Locate the cell with the specified text and output its (X, Y) center coordinate. 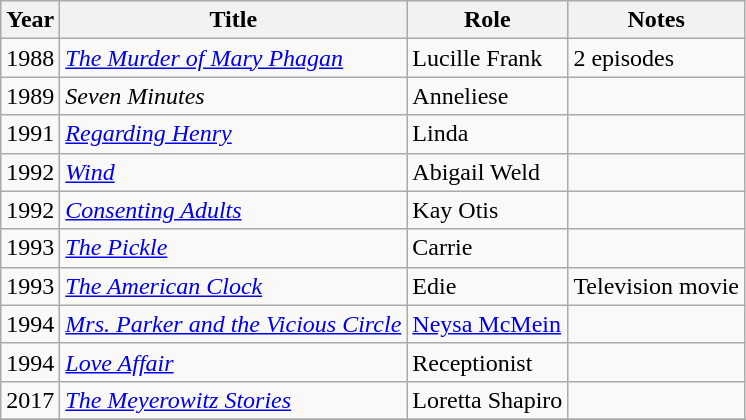
The Pickle (234, 248)
2 episodes (656, 58)
The American Clock (234, 286)
Year (30, 20)
1988 (30, 58)
Television movie (656, 286)
Receptionist (488, 362)
Linda (488, 134)
Lucille Frank (488, 58)
Kay Otis (488, 210)
Consenting Adults (234, 210)
Carrie (488, 248)
Edie (488, 286)
Love Affair (234, 362)
Loretta Shapiro (488, 400)
Role (488, 20)
2017 (30, 400)
Notes (656, 20)
Mrs. Parker and the Vicious Circle (234, 324)
Title (234, 20)
The Murder of Mary Phagan (234, 58)
1989 (30, 96)
Neysa McMein (488, 324)
1991 (30, 134)
Abigail Weld (488, 172)
Regarding Henry (234, 134)
Seven Minutes (234, 96)
Anneliese (488, 96)
The Meyerowitz Stories (234, 400)
Wind (234, 172)
